Return the [X, Y] coordinate for the center point of the cell that contains the specified text.  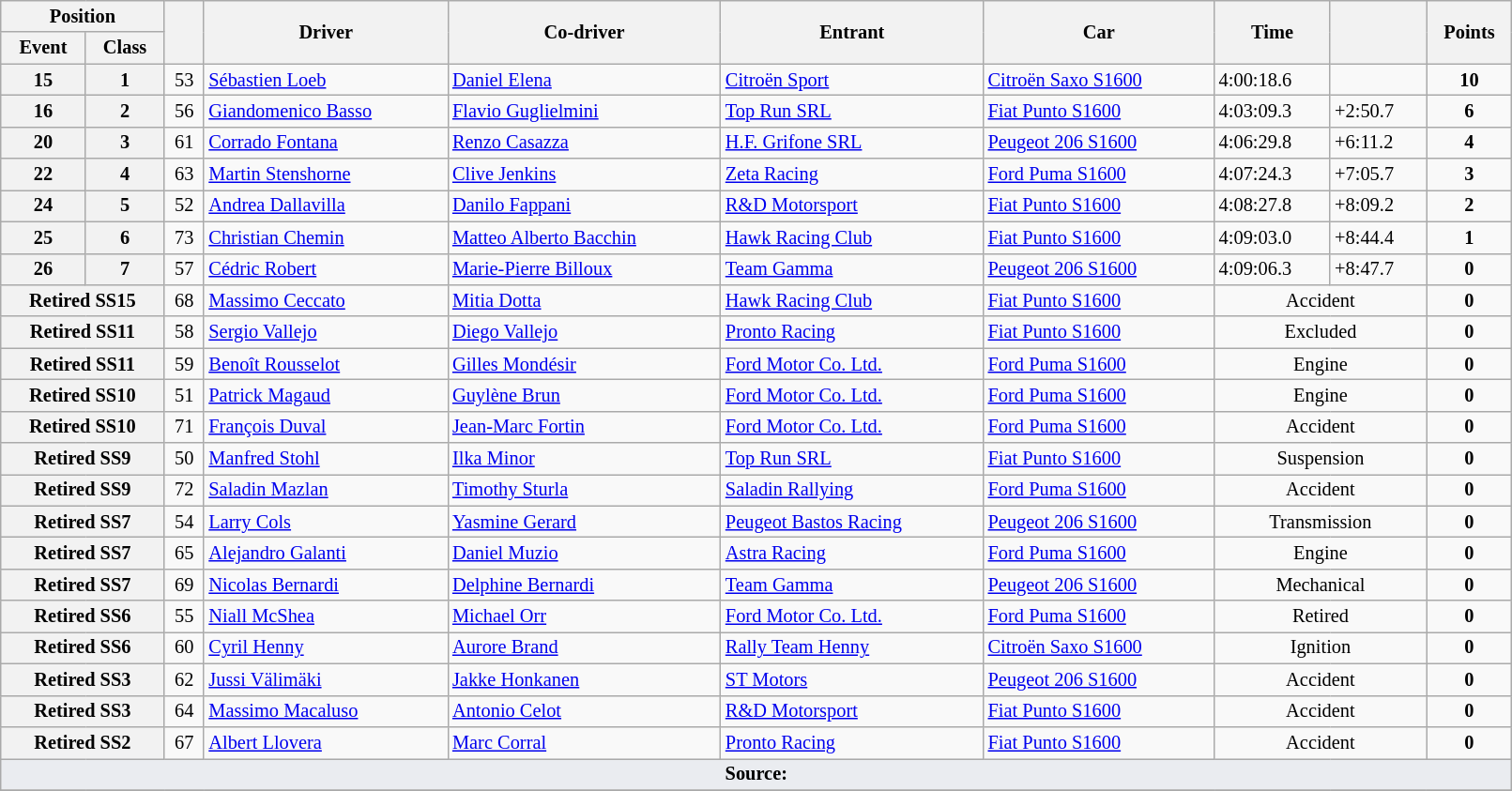
50 [184, 459]
+8:44.4 [1378, 237]
67 [184, 742]
Excluded [1321, 332]
Mechanical [1321, 585]
+8:09.2 [1378, 205]
4:09:06.3 [1273, 269]
5 [125, 205]
Saladin Rallying [852, 490]
64 [184, 711]
ST Motors [852, 679]
Transmission [1321, 522]
Saladin Mazlan [326, 490]
Co-driver [584, 32]
60 [184, 647]
Timothy Sturla [584, 490]
Massimo Ceccato [326, 300]
Patrick Magaud [326, 395]
58 [184, 332]
57 [184, 269]
Entrant [852, 32]
François Duval [326, 427]
4:09:03.0 [1273, 237]
68 [184, 300]
+7:05.7 [1378, 175]
Benoît Rousselot [326, 364]
Clive Jenkins [584, 175]
Sébastien Loeb [326, 80]
Suspension [1321, 459]
Event [43, 48]
Jean-Marc Fortin [584, 427]
Class [125, 48]
15 [43, 80]
65 [184, 553]
Jakke Honkanen [584, 679]
Time [1273, 32]
Sergio Vallejo [326, 332]
Retired SS2 [83, 742]
Christian Chemin [326, 237]
Guylène Brun [584, 395]
Source: [756, 774]
Renzo Casazza [584, 143]
Martin Stenshorne [326, 175]
Albert Llovera [326, 742]
Points [1470, 32]
Driver [326, 32]
55 [184, 616]
Larry Cols [326, 522]
Jussi Välimäki [326, 679]
56 [184, 111]
Aurore Brand [584, 647]
7 [125, 269]
Marie-Pierre Billoux [584, 269]
Ilka Minor [584, 459]
73 [184, 237]
54 [184, 522]
62 [184, 679]
53 [184, 80]
Flavio Guglielmini [584, 111]
Cédric Robert [326, 269]
Zeta Racing [852, 175]
4:08:27.8 [1273, 205]
Marc Corral [584, 742]
4:06:29.8 [1273, 143]
Delphine Bernardi [584, 585]
59 [184, 364]
Gilles Mondésir [584, 364]
22 [43, 175]
61 [184, 143]
Matteo Alberto Bacchin [584, 237]
Ignition [1321, 647]
24 [43, 205]
20 [43, 143]
Andrea Dallavilla [326, 205]
4:07:24.3 [1273, 175]
71 [184, 427]
Diego Vallejo [584, 332]
Car [1099, 32]
4:00:18.6 [1273, 80]
63 [184, 175]
Rally Team Henny [852, 647]
Antonio Celot [584, 711]
Citroën Sport [852, 80]
4:03:09.3 [1273, 111]
Position [83, 16]
26 [43, 269]
Daniel Elena [584, 80]
Retired SS15 [83, 300]
+8:47.7 [1378, 269]
Yasmine Gerard [584, 522]
Danilo Fappani [584, 205]
Astra Racing [852, 553]
+2:50.7 [1378, 111]
72 [184, 490]
Manfred Stohl [326, 459]
Niall McShea [326, 616]
+6:11.2 [1378, 143]
25 [43, 237]
Cyril Henny [326, 647]
Nicolas Bernardi [326, 585]
Alejandro Galanti [326, 553]
Mitia Dotta [584, 300]
Peugeot Bastos Racing [852, 522]
Giandomenico Basso [326, 111]
16 [43, 111]
10 [1470, 80]
H.F. Grifone SRL [852, 143]
Daniel Muzio [584, 553]
51 [184, 395]
Corrado Fontana [326, 143]
69 [184, 585]
Michael Orr [584, 616]
Retired [1321, 616]
Massimo Macaluso [326, 711]
52 [184, 205]
